Provide the (x, y) coordinate of the cell's center where the given text is located.  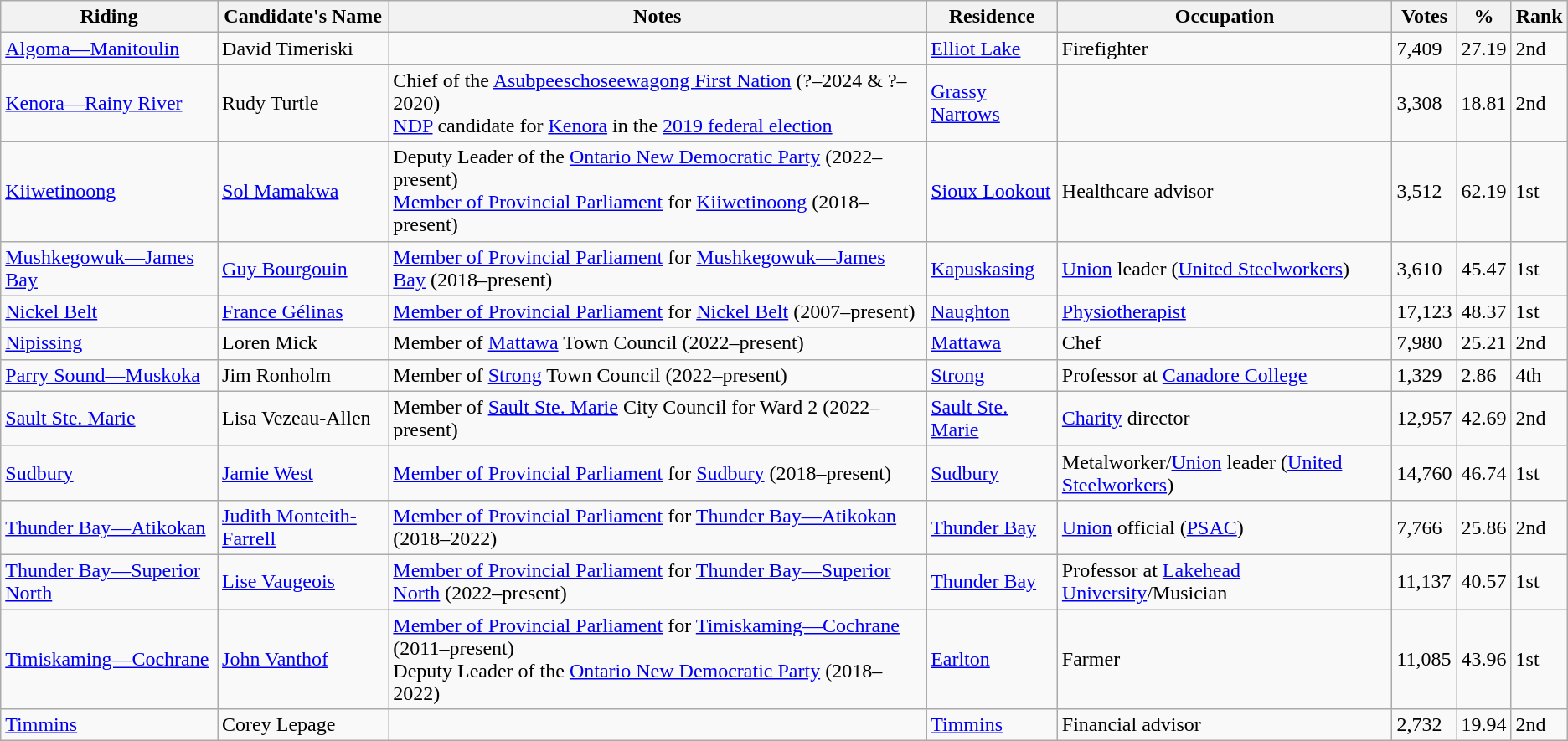
Riding (109, 17)
2,732 (1424, 725)
48.37 (1484, 311)
14,760 (1424, 472)
Naughton (992, 311)
Deputy Leader of the Ontario New Democratic Party (2022–present) Member of Provincial Parliament for Kiiwetinoong (2018–present) (658, 191)
Professor at Canadore College (1225, 375)
Parry Sound—Muskoka (109, 375)
Lise Vaugeois (303, 581)
Loren Mick (303, 343)
Lisa Vezeau-Allen (303, 419)
Votes (1424, 17)
Thunder Bay—Superior North (109, 581)
Judith Monteith-Farrell (303, 527)
Farmer (1225, 660)
Member of Mattawa Town Council (2022–present) (658, 343)
45.47 (1484, 268)
Firefighter (1225, 49)
Kiiwetinoong (109, 191)
Sol Mamakwa (303, 191)
Earlton (992, 660)
Union leader (United Steelworkers) (1225, 268)
27.19 (1484, 49)
Candidate's Name (303, 17)
Mattawa (992, 343)
Notes (658, 17)
% (1484, 17)
46.74 (1484, 472)
3,610 (1424, 268)
Member of Provincial Parliament for Thunder Bay—Atikokan (2018–2022) (658, 527)
25.21 (1484, 343)
11,085 (1424, 660)
Charity director (1225, 419)
Financial advisor (1225, 725)
Member of Provincial Parliament for Timiskaming—Cochrane (2011–present) Deputy Leader of the Ontario New Democratic Party (2018–2022) (658, 660)
Member of Provincial Parliament for Sudbury (2018–present) (658, 472)
Mushkegowuk—James Bay (109, 268)
Metalworker/Union leader (United Steelworkers) (1225, 472)
France Gélinas (303, 311)
Member of Sault Ste. Marie City Council for Ward 2 (2022–present) (658, 419)
Professor at Lakehead University/Musician (1225, 581)
7,766 (1424, 527)
62.19 (1484, 191)
18.81 (1484, 103)
Member of Provincial Parliament for Thunder Bay—Superior North (2022–present) (658, 581)
19.94 (1484, 725)
Chef (1225, 343)
40.57 (1484, 581)
Kapuskasing (992, 268)
1,329 (1424, 375)
John Vanthof (303, 660)
Member of Strong Town Council (2022–present) (658, 375)
Strong (992, 375)
Member of Provincial Parliament for Nickel Belt (2007–present) (658, 311)
11,137 (1424, 581)
Grassy Narrows (992, 103)
4th (1540, 375)
Sioux Lookout (992, 191)
Chief of the Asubpeeschoseewagong First Nation (?–2024 & ?–2020) NDP candidate for Kenora in the 2019 federal election (658, 103)
David Timeriski (303, 49)
12,957 (1424, 419)
Nickel Belt (109, 311)
Occupation (1225, 17)
3,512 (1424, 191)
Algoma—Manitoulin (109, 49)
Kenora—Rainy River (109, 103)
Jim Ronholm (303, 375)
Rudy Turtle (303, 103)
Elliot Lake (992, 49)
Member of Provincial Parliament for Mushkegowuk—James Bay (2018–present) (658, 268)
Thunder Bay—Atikokan (109, 527)
Guy Bourgouin (303, 268)
Union official (PSAC) (1225, 527)
Rank (1540, 17)
Timiskaming—Cochrane (109, 660)
17,123 (1424, 311)
3,308 (1424, 103)
7,980 (1424, 343)
Jamie West (303, 472)
Healthcare advisor (1225, 191)
43.96 (1484, 660)
Residence (992, 17)
25.86 (1484, 527)
7,409 (1424, 49)
42.69 (1484, 419)
Corey Lepage (303, 725)
Physiotherapist (1225, 311)
2.86 (1484, 375)
Nipissing (109, 343)
